Output the [X, Y] coordinate of the center of the cell containing the given text.  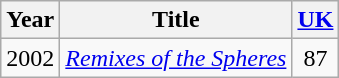
2002 [30, 58]
Title [176, 20]
Year [30, 20]
UK [316, 20]
87 [316, 58]
Remixes of the Spheres [176, 58]
